Find where the given text appears and provide that cell's center as [X, Y] coordinate. 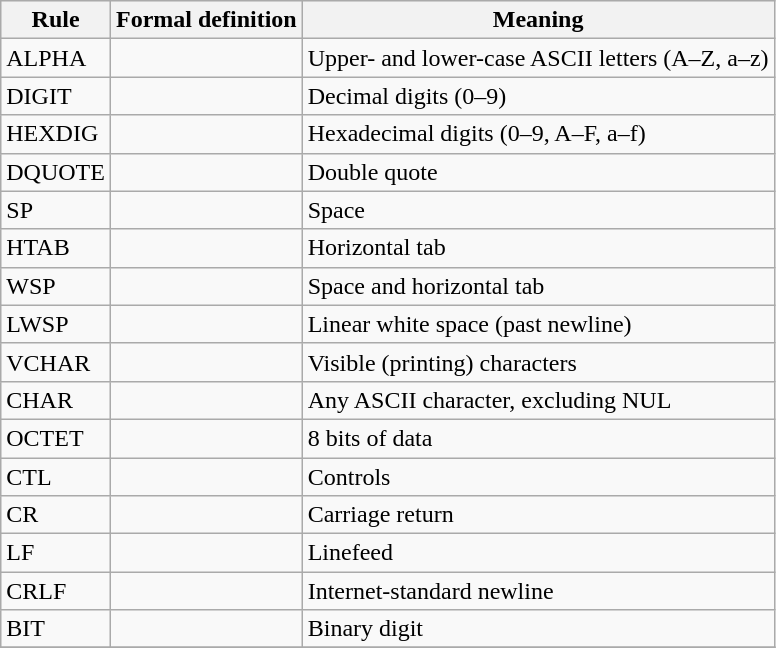
DQUOTE [56, 172]
Space [538, 210]
CHAR [56, 400]
Meaning [538, 20]
LWSP [56, 324]
8 bits of data [538, 438]
Formal definition [206, 20]
Internet-standard newline [538, 591]
SP [56, 210]
DIGIT [56, 96]
BIT [56, 629]
Upper- and lower-case ASCII letters (A–Z, a–z) [538, 58]
Linefeed [538, 553]
VCHAR [56, 362]
WSP [56, 286]
Hexadecimal digits (0–9, A–F, a–f) [538, 134]
Double quote [538, 172]
LF [56, 553]
CRLF [56, 591]
HTAB [56, 248]
Controls [538, 477]
Space and horizontal tab [538, 286]
Visible (printing) characters [538, 362]
Decimal digits (0–9) [538, 96]
HEXDIG [56, 134]
ALPHA [56, 58]
CR [56, 515]
Binary digit [538, 629]
OCTET [56, 438]
Any ASCII character, excluding NUL [538, 400]
CTL [56, 477]
Horizontal tab [538, 248]
Carriage return [538, 515]
Linear white space (past newline) [538, 324]
Rule [56, 20]
